Find where the given text appears and provide that cell's center as (X, Y) coordinate. 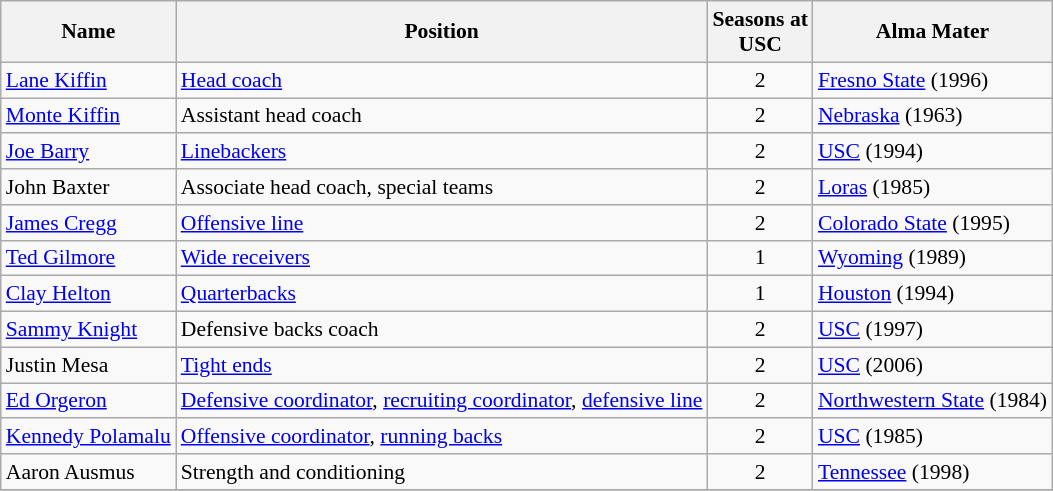
Ed Orgeron (88, 401)
Name (88, 32)
Lane Kiffin (88, 80)
Associate head coach, special teams (442, 187)
Colorado State (1995) (932, 223)
USC (2006) (932, 365)
Offensive line (442, 223)
Position (442, 32)
James Cregg (88, 223)
Northwestern State (1984) (932, 401)
USC (1994) (932, 152)
Seasons atUSC (760, 32)
Houston (1994) (932, 294)
Assistant head coach (442, 116)
Strength and conditioning (442, 472)
USC (1985) (932, 437)
Ted Gilmore (88, 258)
Defensive backs coach (442, 330)
Clay Helton (88, 294)
Monte Kiffin (88, 116)
Tight ends (442, 365)
Tennessee (1998) (932, 472)
Fresno State (1996) (932, 80)
Sammy Knight (88, 330)
Kennedy Polamalu (88, 437)
Linebackers (442, 152)
USC (1997) (932, 330)
Head coach (442, 80)
Quarterbacks (442, 294)
Wyoming (1989) (932, 258)
Alma Mater (932, 32)
Defensive coordinator, recruiting coordinator, defensive line (442, 401)
Loras (1985) (932, 187)
John Baxter (88, 187)
Offensive coordinator, running backs (442, 437)
Aaron Ausmus (88, 472)
Justin Mesa (88, 365)
Joe Barry (88, 152)
Wide receivers (442, 258)
Nebraska (1963) (932, 116)
